Return [x, y] of the center of cell containing provided text 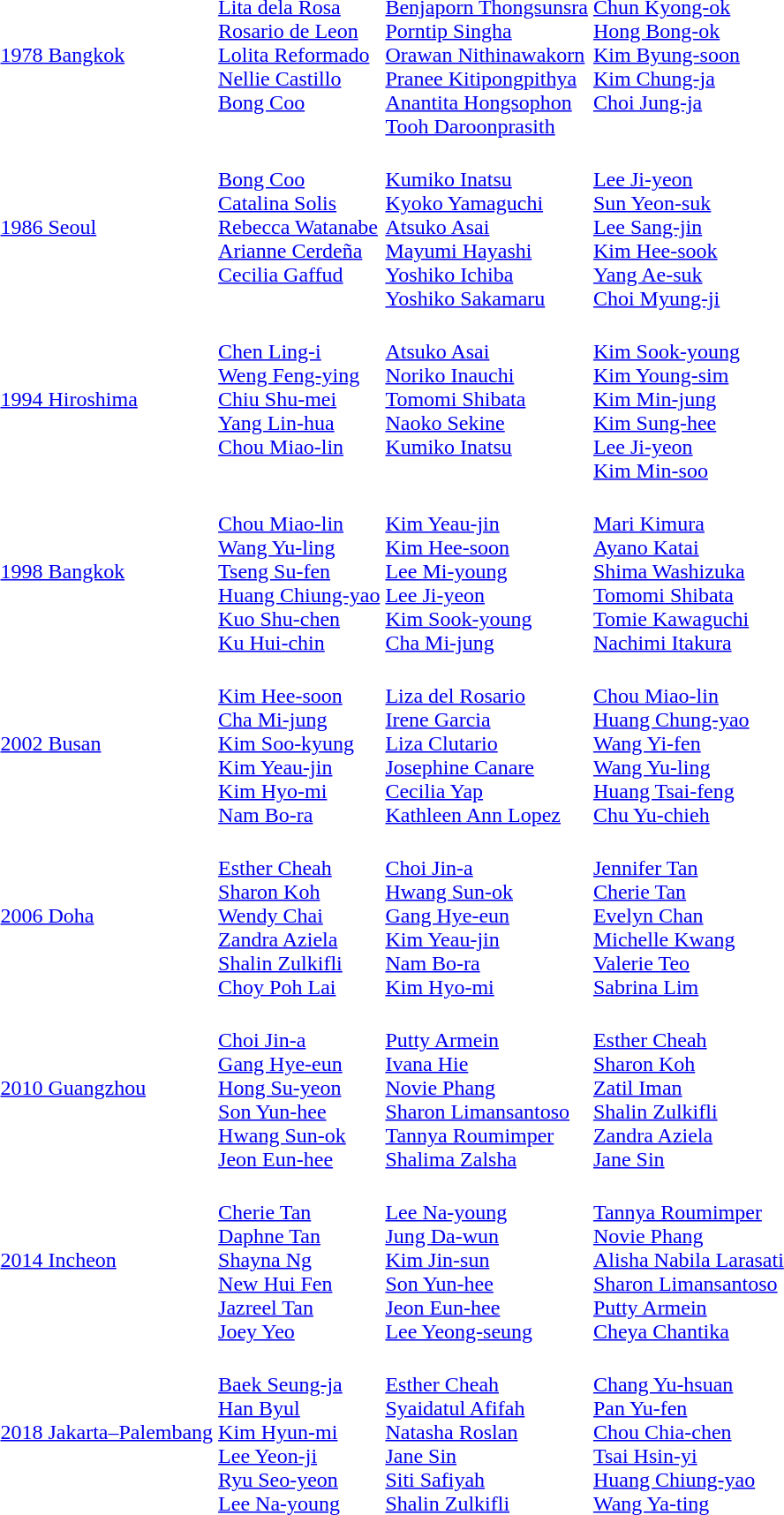
Cherie TanDaphne TanShayna NgNew Hui FenJazreel TanJoey Yeo [299, 1260]
Chen Ling-iWeng Feng-yingChiu Shu-meiYang Lin-huaChou Miao-lin [299, 399]
Putty ArmeinIvana HieNovie PhangSharon LimansantosoTannya RoumimperShalima Zalsha [487, 1088]
Bong CooCatalina SolisRebecca WatanabeArianne CerdeñaCecilia Gaffud [299, 227]
Lee Na-youngJung Da-wunKim Jin-sunSon Yun-heeJeon Eun-heeLee Yeong-seung [487, 1260]
Liza del RosarioIrene GarciaLiza ClutarioJosephine CanareCecilia YapKathleen Ann Lopez [487, 743]
Atsuko AsaiNoriko InauchiTomomi ShibataNaoko SekineKumiko Inatsu [487, 399]
Kim Hee-soonCha Mi-jungKim Soo-kyungKim Yeau-jinKim Hyo-miNam Bo-ra [299, 743]
Kim Yeau-jinKim Hee-soonLee Mi-youngLee Ji-yeonKim Sook-youngCha Mi-jung [487, 571]
Kumiko InatsuKyoko YamaguchiAtsuko AsaiMayumi HayashiYoshiko IchibaYoshiko Sakamaru [487, 227]
Choi Jin-aGang Hye-eunHong Su-yeonSon Yun-heeHwang Sun-okJeon Eun-hee [299, 1088]
Choi Jin-aHwang Sun-okGang Hye-eunKim Yeau-jinNam Bo-raKim Hyo-mi [487, 916]
Esther CheahSharon KohWendy ChaiZandra AzielaShalin ZulkifliChoy Poh Lai [299, 916]
Chou Miao-linWang Yu-lingTseng Su-fenHuang Chiung-yaoKuo Shu-chenKu Hui-chin [299, 571]
